Pinpoint the cell where the given text exists, returning its (X, Y) midpoint coordinate. 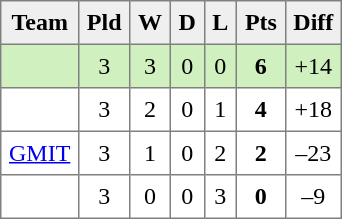
+18 (313, 110)
6 (261, 66)
4 (261, 110)
W (150, 23)
Pld (104, 23)
Team (40, 23)
L (220, 23)
D (187, 23)
+14 (313, 66)
–9 (313, 197)
GMIT (40, 153)
Diff (313, 23)
–23 (313, 153)
Pts (261, 23)
